Detect which cell encompasses the target text, then output its [x, y] center coordinate. 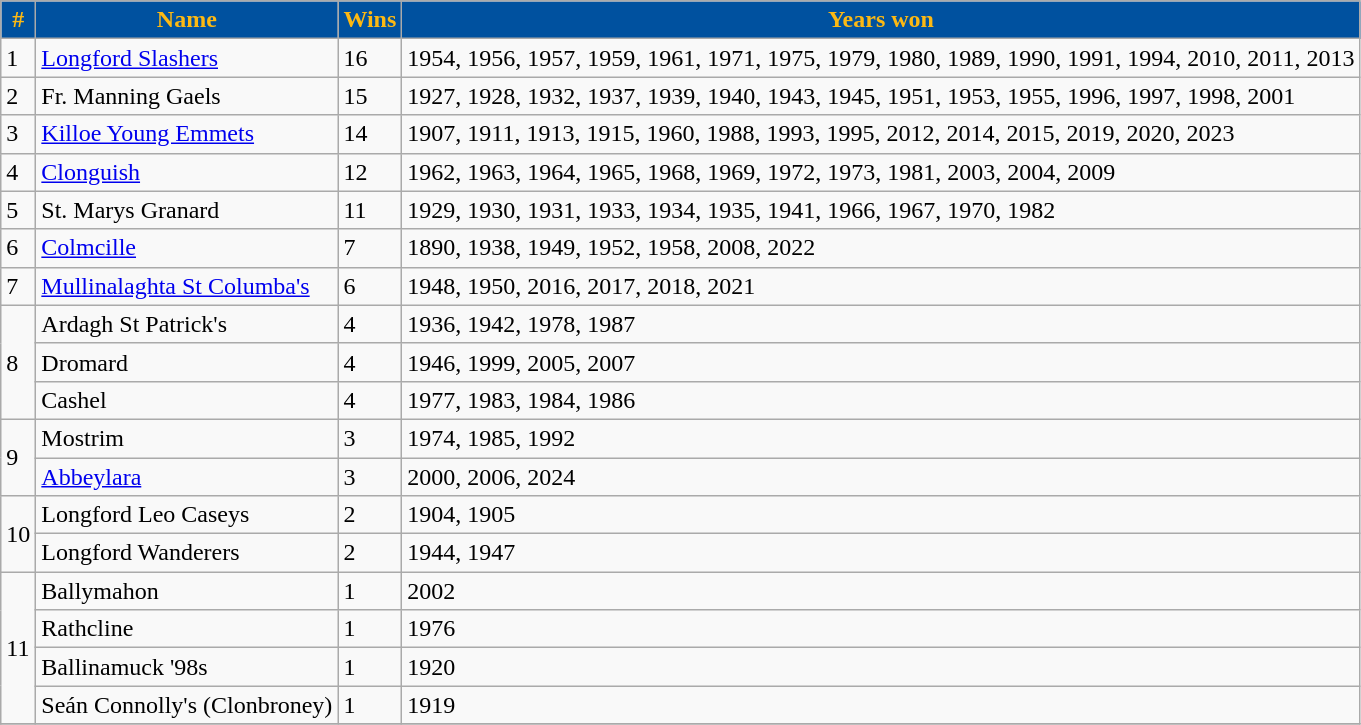
Years won [881, 20]
1920 [881, 667]
1977, 1983, 1984, 1986 [881, 400]
2002 [881, 591]
Name [187, 20]
Wins [370, 20]
Clonguish [187, 172]
1927, 1928, 1932, 1937, 1939, 1940, 1943, 1945, 1951, 1953, 1955, 1996, 1997, 1998, 2001 [881, 96]
Ardagh St Patrick's [187, 324]
9 [18, 457]
1944, 1947 [881, 553]
1904, 1905 [881, 515]
1929, 1930, 1931, 1933, 1934, 1935, 1941, 1966, 1967, 1970, 1982 [881, 210]
8 [18, 362]
Ballinamuck '98s [187, 667]
1962, 1963, 1964, 1965, 1968, 1969, 1972, 1973, 1981, 2003, 2004, 2009 [881, 172]
12 [370, 172]
Ballymahon [187, 591]
Longford Slashers [187, 58]
Rathcline [187, 629]
1919 [881, 705]
# [18, 20]
1948, 1950, 2016, 2017, 2018, 2021 [881, 286]
1907, 1911, 1913, 1915, 1960, 1988, 1993, 1995, 2012, 2014, 2015, 2019, 2020, 2023 [881, 134]
1976 [881, 629]
1946, 1999, 2005, 2007 [881, 362]
15 [370, 96]
Abbeylara [187, 477]
1954, 1956, 1957, 1959, 1961, 1971, 1975, 1979, 1980, 1989, 1990, 1991, 1994, 2010, 2011, 2013 [881, 58]
Killoe Young Emmets [187, 134]
16 [370, 58]
Longford Wanderers [187, 553]
10 [18, 534]
1890, 1938, 1949, 1952, 1958, 2008, 2022 [881, 248]
2000, 2006, 2024 [881, 477]
Mostrim [187, 438]
1936, 1942, 1978, 1987 [881, 324]
St. Marys Granard [187, 210]
Fr. Manning Gaels [187, 96]
Dromard [187, 362]
Seán Connolly's (Clonbroney) [187, 705]
Colmcille [187, 248]
5 [18, 210]
1974, 1985, 1992 [881, 438]
Longford Leo Caseys [187, 515]
Cashel [187, 400]
Mullinalaghta St Columba's [187, 286]
14 [370, 134]
